Pinpoint the cell where the given text exists, returning its [X, Y] midpoint coordinate. 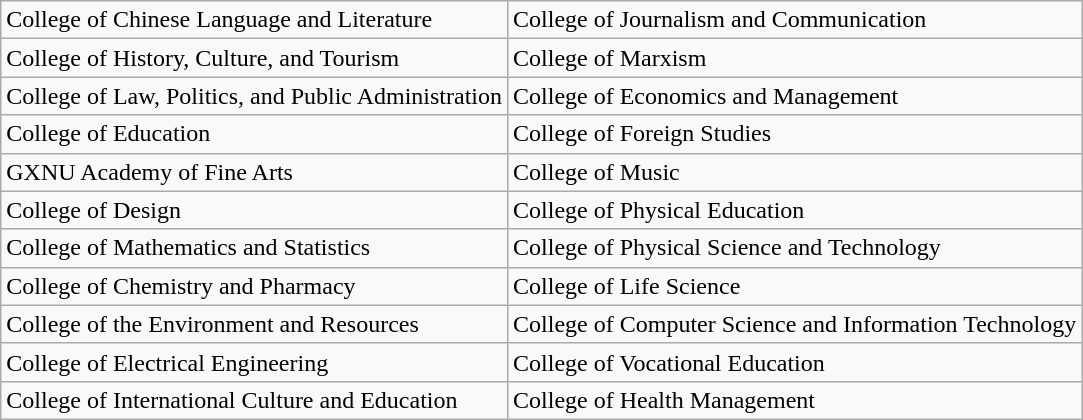
GXNU Academy of Fine Arts [254, 172]
College of the Environment and Resources [254, 324]
College of Chinese Language and Literature [254, 20]
College of Music [795, 172]
College of Journalism and Communication [795, 20]
College of History, Culture, and Tourism [254, 58]
College of Marxism [795, 58]
College of Health Management [795, 400]
College of Computer Science and Information Technology [795, 324]
College of Education [254, 134]
College of Physical Science and Technology [795, 248]
College of Design [254, 210]
College of Foreign Studies [795, 134]
College of Mathematics and Statistics [254, 248]
College of Vocational Education [795, 362]
College of Electrical Engineering [254, 362]
College of International Culture and Education [254, 400]
College of Law, Politics, and Public Administration [254, 96]
College of Life Science [795, 286]
College of Chemistry and Pharmacy [254, 286]
College of Economics and Management [795, 96]
College of Physical Education [795, 210]
